Pinpoint the cell where the given text exists, returning its (x, y) midpoint coordinate. 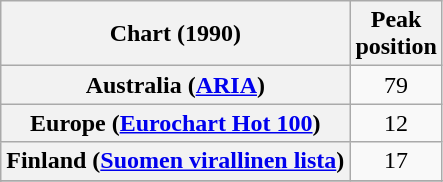
17 (396, 161)
Australia (ARIA) (176, 85)
12 (396, 123)
Chart (1990) (176, 34)
Europe (Eurochart Hot 100) (176, 123)
Peakposition (396, 34)
Finland (Suomen virallinen lista) (176, 161)
79 (396, 85)
